Return (X, Y) of the center of cell containing provided text 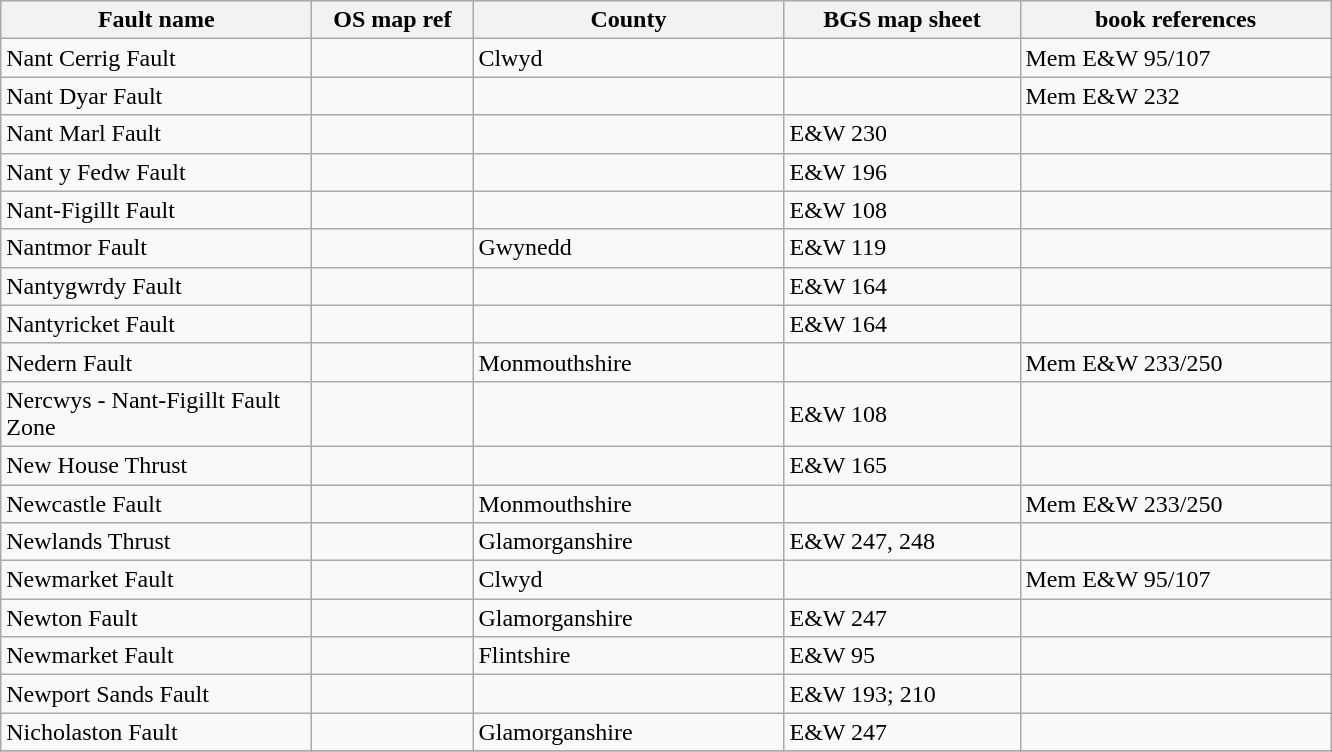
Nantmor Fault (156, 248)
E&W 196 (902, 172)
Fault name (156, 20)
E&W 230 (902, 134)
E&W 165 (902, 465)
E&W 247, 248 (902, 542)
Newcastle Fault (156, 503)
County (628, 20)
Nercwys - Nant-Figillt Fault Zone (156, 414)
book references (1176, 20)
Nantygwrdy Fault (156, 286)
Nant-Figillt Fault (156, 210)
Nant Dyar Fault (156, 96)
Nedern Fault (156, 362)
E&W 119 (902, 248)
OS map ref (392, 20)
Nantyricket Fault (156, 324)
Mem E&W 232 (1176, 96)
Newlands Thrust (156, 542)
Nant y Fedw Fault (156, 172)
Newport Sands Fault (156, 694)
Nant Cerrig Fault (156, 58)
Gwynedd (628, 248)
Flintshire (628, 656)
E&W 193; 210 (902, 694)
Nicholaston Fault (156, 732)
New House Thrust (156, 465)
Nant Marl Fault (156, 134)
Newton Fault (156, 618)
BGS map sheet (902, 20)
E&W 95 (902, 656)
